Determine the (X, Y) coordinate at the center of the cell enclosing the given text.  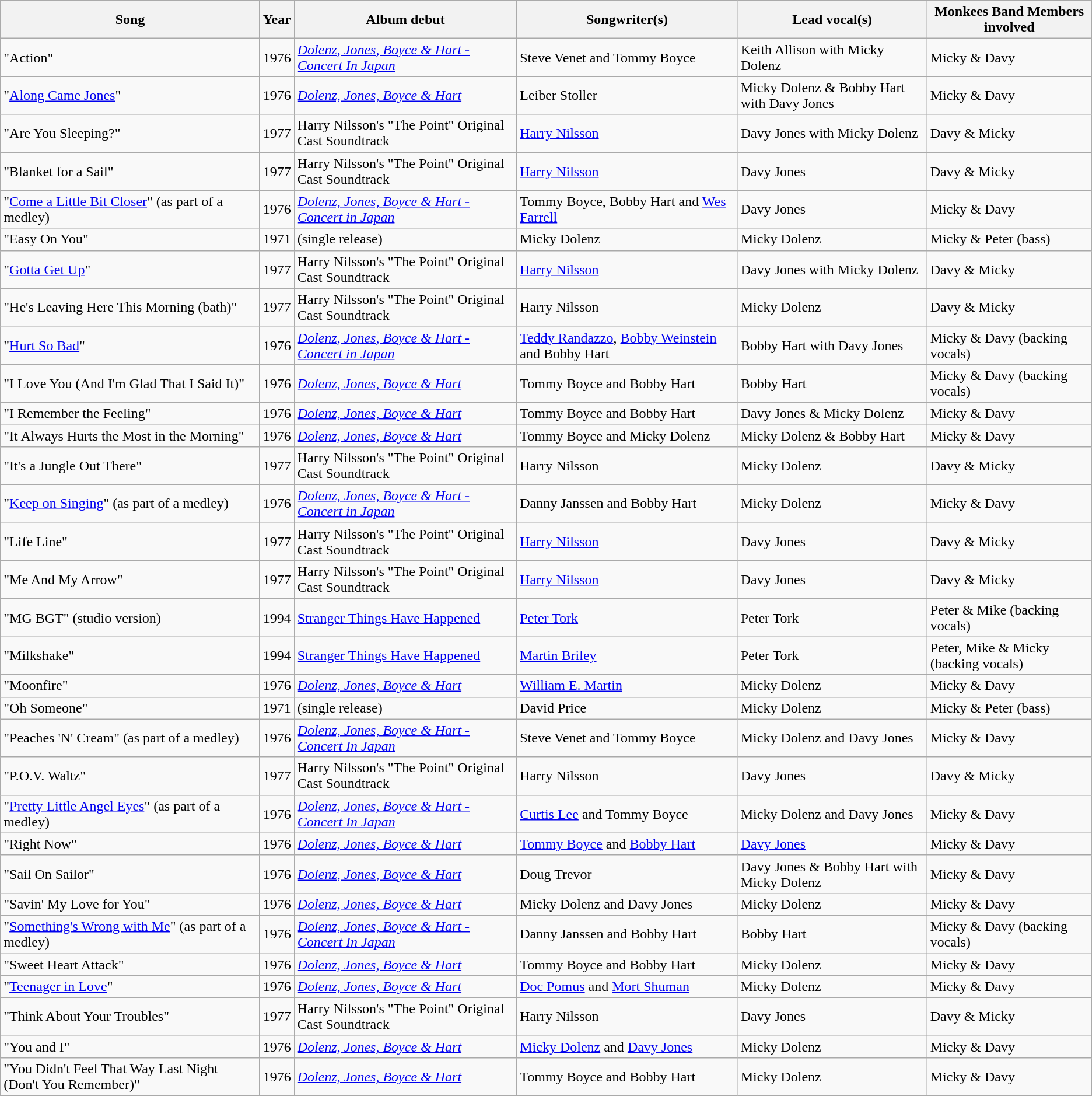
"You and I" (130, 1047)
"It's a Jungle Out There" (130, 466)
"He's Leaving Here This Morning (bath)" (130, 307)
"Blanket for a Sail" (130, 172)
Monkees Band Members involved (1009, 20)
"Life Line" (130, 542)
"It Always Hurts the Most in the Morning" (130, 436)
"Keep on Singing" (as part of a medley) (130, 504)
"Easy On You" (130, 239)
"Sweet Heart Attack" (130, 965)
"I Love You (And I'm Glad That I Said It)" (130, 383)
William E. Martin (628, 686)
"Something's Wrong with Me" (as part of a medley) (130, 934)
Album debut (405, 20)
Year (276, 20)
"Teenager in Love" (130, 987)
"Gotta Get Up" (130, 270)
"Sail On Sailor" (130, 874)
Lead vocal(s) (832, 20)
"Come a Little Bit Closer" (as part of a medley) (130, 209)
Leiber Stoller (628, 96)
Martin Briley (628, 656)
Micky Dolenz & Bobby Hart (832, 436)
Doc Pomus and Mort Shuman (628, 987)
"I Remember the Feeling" (130, 413)
Songwriter(s) (628, 20)
Bobby Hart with Davy Jones (832, 345)
"You Didn't Feel That Way Last Night (Don't You Remember)" (130, 1077)
"Action" (130, 57)
Davy Jones & Micky Dolenz (832, 413)
"Hurt So Bad" (130, 345)
"Savin' My Love for You" (130, 904)
"Peaches 'N' Cream" (as part of a medley) (130, 738)
"Oh Someone" (130, 708)
"Pretty Little Angel Eyes" (as part of a medley) (130, 814)
"MG BGT" (studio version) (130, 617)
Song (130, 20)
Peter, Mike & Micky (backing vocals) (1009, 656)
"P.O.V. Waltz" (130, 776)
"Right Now" (130, 844)
"Moonfire" (130, 686)
"Along Came Jones" (130, 96)
Peter & Mike (backing vocals) (1009, 617)
"Think About Your Troubles" (130, 1017)
"Milkshake" (130, 656)
David Price (628, 708)
Doug Trevor (628, 874)
Tommy Boyce, Bobby Hart and Wes Farrell (628, 209)
Teddy Randazzo, Bobby Weinstein and Bobby Hart (628, 345)
"Me And My Arrow" (130, 580)
Keith Allison with Micky Dolenz (832, 57)
Tommy Boyce and Micky Dolenz (628, 436)
Davy Jones & Bobby Hart with Micky Dolenz (832, 874)
Curtis Lee and Tommy Boyce (628, 814)
"Are You Sleeping?" (130, 133)
Micky Dolenz & Bobby Hart with Davy Jones (832, 96)
